Determine the (x, y) coordinate at the center of the cell enclosing the given text.  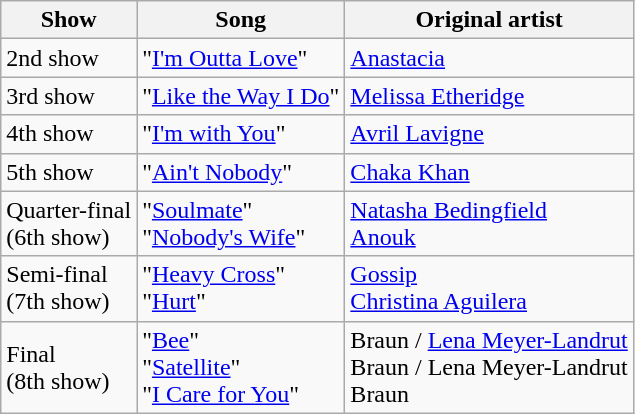
Show (69, 20)
"Bee""Satellite""I Care for You" (241, 367)
Natasha Bedingfield Anouk (489, 224)
Gossip Christina Aguilera (489, 288)
"Heavy Cross" "Hurt" (241, 288)
Song (241, 20)
Quarter-final (6th show) (69, 224)
Braun / Lena Meyer-LandrutBraun / Lena Meyer-LandrutBraun (489, 367)
2nd show (69, 58)
Melissa Etheridge (489, 96)
4th show (69, 134)
Avril Lavigne (489, 134)
Anastacia (489, 58)
Original artist (489, 20)
5th show (69, 172)
"Ain't Nobody" (241, 172)
Chaka Khan (489, 172)
3rd show (69, 96)
"Like the Way I Do" (241, 96)
Semi-final (7th show) (69, 288)
"I'm Outta Love" (241, 58)
Final (8th show) (69, 367)
"I'm with You" (241, 134)
"Soulmate" "Nobody's Wife" (241, 224)
